Capture the cell that displays the provided text and extract its [X, Y] central coordinate. 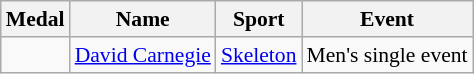
Medal [36, 19]
Sport [259, 19]
David Carnegie [143, 55]
Skeleton [259, 55]
Event [388, 19]
Name [143, 19]
Men's single event [388, 55]
